Output the [X, Y] coordinate of the center of the cell containing the given text.  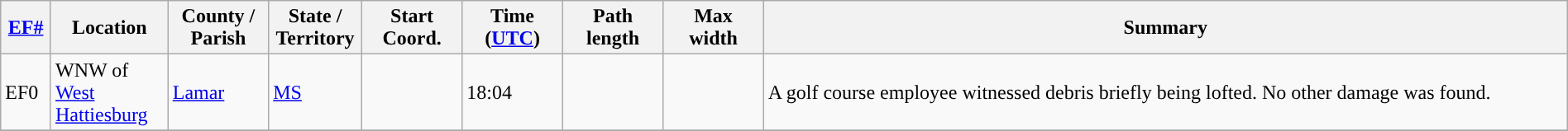
Lamar [218, 92]
A golf course employee witnessed debris briefly being lofted. No other damage was found. [1165, 92]
Time (UTC) [513, 28]
EF# [26, 28]
Path length [612, 28]
Start Coord. [412, 28]
County / Parish [218, 28]
State / Territory [316, 28]
18:04 [513, 92]
Max width [713, 28]
WNW of West Hattiesburg [109, 92]
MS [316, 92]
Summary [1165, 28]
EF0 [26, 92]
Location [109, 28]
